Capture the cell that displays the provided text and extract its (x, y) central coordinate. 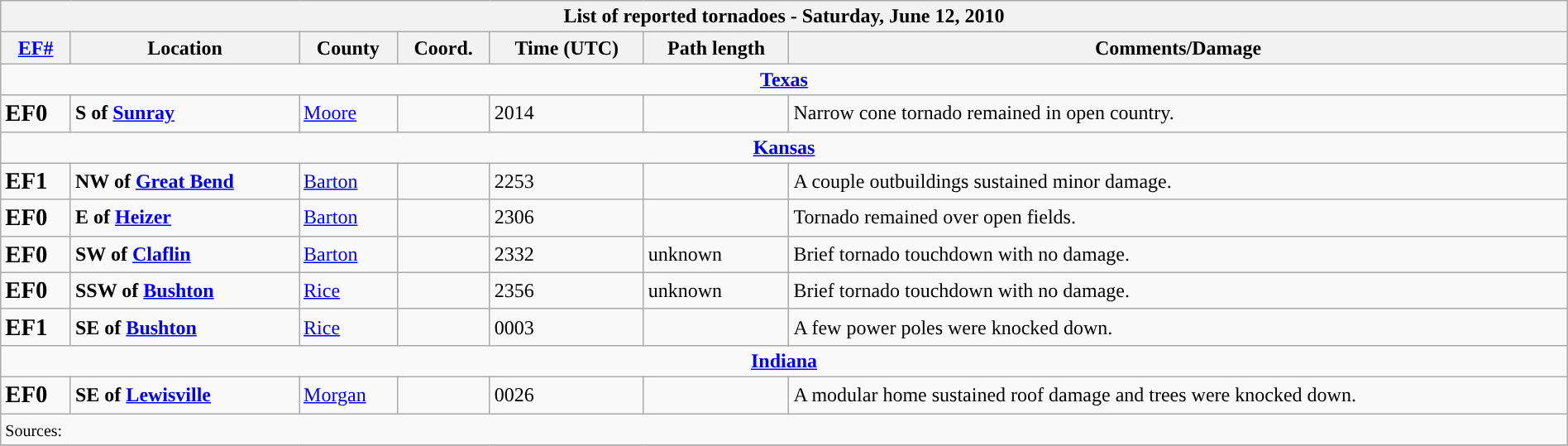
Texas (784, 79)
Location (184, 48)
County (349, 48)
S of Sunray (184, 113)
Coord. (443, 48)
SSW of Bushton (184, 290)
List of reported tornadoes - Saturday, June 12, 2010 (784, 17)
SE of Lewisville (184, 395)
0026 (566, 395)
Comments/Damage (1178, 48)
A modular home sustained roof damage and trees were knocked down. (1178, 395)
Moore (349, 113)
Narrow cone tornado remained in open country. (1178, 113)
2014 (566, 113)
Indiana (784, 361)
0003 (566, 327)
Path length (716, 48)
E of Heizer (184, 218)
Time (UTC) (566, 48)
2356 (566, 290)
Morgan (349, 395)
2253 (566, 181)
Sources: (784, 429)
A few power poles were knocked down. (1178, 327)
2306 (566, 218)
Tornado remained over open fields. (1178, 218)
A couple outbuildings sustained minor damage. (1178, 181)
NW of Great Bend (184, 181)
2332 (566, 254)
SW of Claflin (184, 254)
EF# (36, 48)
SE of Bushton (184, 327)
Kansas (784, 147)
